Locate the cell with the specified text and output its (x, y) center coordinate. 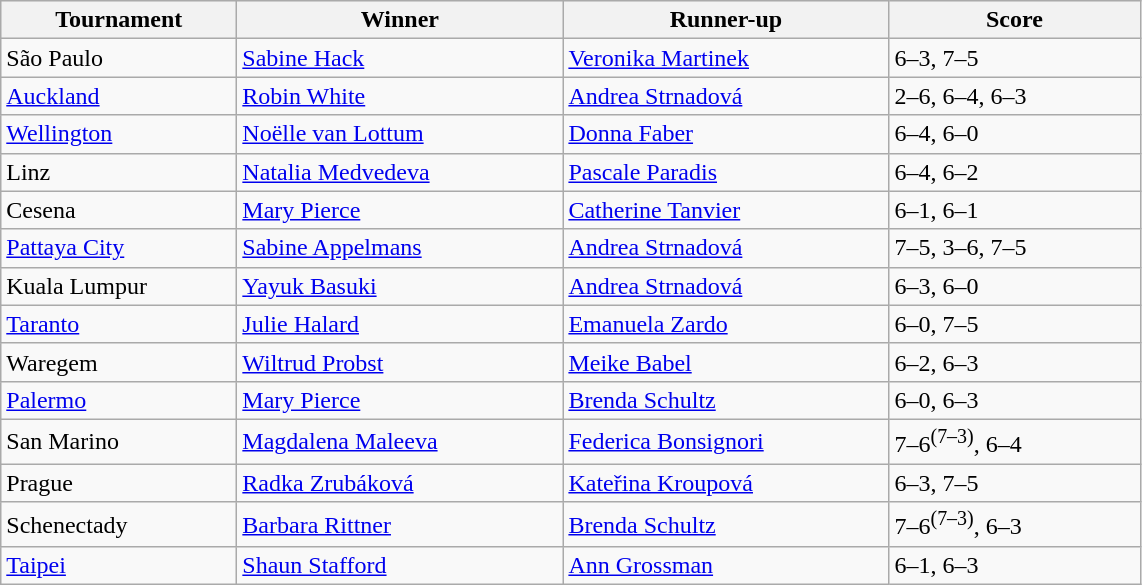
Wiltrud Probst (400, 362)
Cesena (119, 210)
Prague (119, 483)
6–0, 6–3 (1014, 400)
Veronika Martinek (726, 58)
Julie Halard (400, 324)
Linz (119, 172)
6–4, 6–0 (1014, 134)
Sabine Hack (400, 58)
Donna Faber (726, 134)
Catherine Tanvier (726, 210)
Tournament (119, 20)
Score (1014, 20)
Yayuk Basuki (400, 286)
Winner (400, 20)
Emanuela Zardo (726, 324)
6–0, 7–5 (1014, 324)
Robin White (400, 96)
Sabine Appelmans (400, 248)
6–1, 6–1 (1014, 210)
6–3, 6–0 (1014, 286)
Meike Babel (726, 362)
6–2, 6–3 (1014, 362)
Natalia Medvedeva (400, 172)
Ann Grossman (726, 566)
Taipei (119, 566)
7–6(7–3), 6–4 (1014, 442)
Kuala Lumpur (119, 286)
Runner-up (726, 20)
Radka Zrubáková (400, 483)
Palermo (119, 400)
Schenectady (119, 524)
6–4, 6–2 (1014, 172)
Waregem (119, 362)
Federica Bonsignori (726, 442)
6–1, 6–3 (1014, 566)
Shaun Stafford (400, 566)
Taranto (119, 324)
2–6, 6–4, 6–3 (1014, 96)
Barbara Rittner (400, 524)
Pattaya City (119, 248)
7–6(7–3), 6–3 (1014, 524)
Wellington (119, 134)
Magdalena Maleeva (400, 442)
Kateřina Kroupová (726, 483)
San Marino (119, 442)
Auckland (119, 96)
São Paulo (119, 58)
Noëlle van Lottum (400, 134)
7–5, 3–6, 7–5 (1014, 248)
Pascale Paradis (726, 172)
